From the cell containing the given text, extract its center point as (X, Y) coordinate. 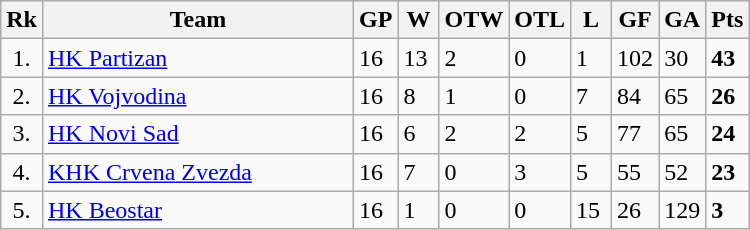
77 (636, 134)
HK Novi Sad (198, 134)
23 (728, 172)
52 (682, 172)
1. (22, 58)
5. (22, 210)
8 (418, 96)
6 (418, 134)
3. (22, 134)
2. (22, 96)
GA (682, 20)
GF (636, 20)
OTL (540, 20)
GP (376, 20)
13 (418, 58)
HK Vojvodina (198, 96)
HK Partizan (198, 58)
W (418, 20)
OTW (474, 20)
55 (636, 172)
43 (728, 58)
Team (198, 20)
L (592, 20)
15 (592, 210)
HK Beostar (198, 210)
24 (728, 134)
30 (682, 58)
4. (22, 172)
Pts (728, 20)
102 (636, 58)
Rk (22, 20)
KHK Crvena Zvezda (198, 172)
129 (682, 210)
84 (636, 96)
